Detect which cell encompasses the target text, then output its (X, Y) center coordinate. 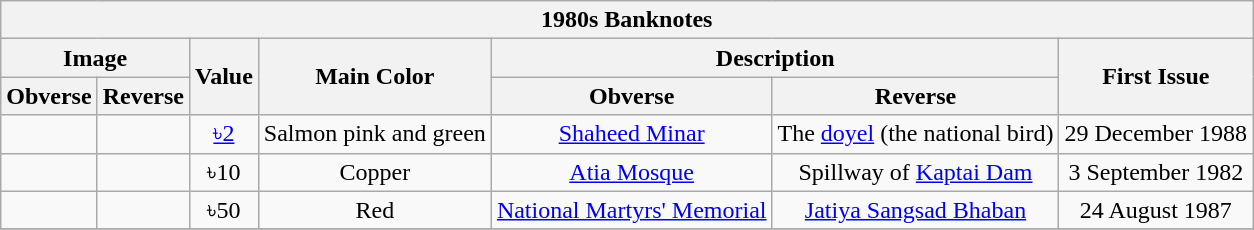
Red (374, 210)
Main Color (374, 77)
Image (96, 58)
Spillway of Kaptai Dam (916, 172)
24 August 1987 (1156, 210)
Jatiya Sangsad Bhaban (916, 210)
3 September 1982 (1156, 172)
Copper (374, 172)
First Issue (1156, 77)
Value (224, 77)
Salmon pink and green (374, 134)
৳10 (224, 172)
Description (775, 58)
Atia Mosque (632, 172)
The doyel (the national bird) (916, 134)
1980s Banknotes (627, 20)
29 December 1988 (1156, 134)
Shaheed Minar (632, 134)
National Martyrs' Memorial (632, 210)
৳2 (224, 134)
৳50 (224, 210)
